Capture the cell that displays the provided text and extract its [x, y] central coordinate. 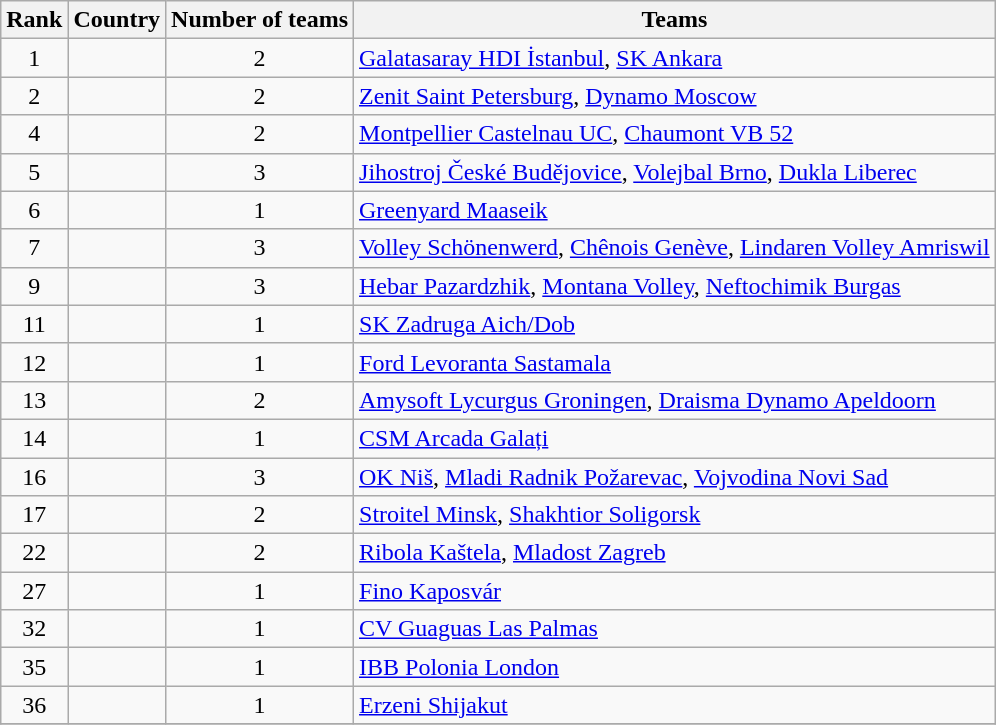
IBB Polonia London [675, 667]
OK Niš, Mladi Radnik Požarevac, Vojvodina Novi Sad [675, 477]
5 [34, 172]
Galatasaray HDI İstanbul, SK Ankara [675, 58]
17 [34, 515]
Zenit Saint Petersburg, Dynamo Moscow [675, 96]
CV Guaguas Las Palmas [675, 629]
14 [34, 438]
Fino Kaposvár [675, 591]
Ribola Kaštela, Mladost Zagreb [675, 553]
Montpellier Castelnau UC, Chaumont VB 52 [675, 134]
Greenyard Maaseik [675, 210]
Country [117, 20]
7 [34, 248]
Amysoft Lycurgus Groningen, Draisma Dynamo Apeldoorn [675, 400]
Erzeni Shijakut [675, 705]
13 [34, 400]
Number of teams [260, 20]
16 [34, 477]
Hebar Pazardzhik, Montana Volley, Neftochimik Burgas [675, 286]
11 [34, 324]
27 [34, 591]
4 [34, 134]
Jihostroj České Budějovice, Volejbal Brno, Dukla Liberec [675, 172]
32 [34, 629]
35 [34, 667]
CSM Arcada Galați [675, 438]
12 [34, 362]
22 [34, 553]
Ford Levoranta Sastamala [675, 362]
Teams [675, 20]
Stroitel Minsk, Shakhtior Soligorsk [675, 515]
Volley Schönenwerd, Chênois Genève, Lindaren Volley Amriswil [675, 248]
Rank [34, 20]
9 [34, 286]
6 [34, 210]
SK Zadruga Aich/Dob [675, 324]
36 [34, 705]
